Find where the given text appears and provide that cell's center as (X, Y) coordinate. 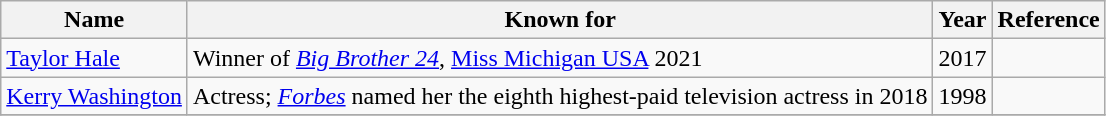
1998 (962, 96)
Kerry Washington (94, 96)
Reference (1048, 20)
Known for (560, 20)
Taylor Hale (94, 58)
Year (962, 20)
2017 (962, 58)
Name (94, 20)
Winner of Big Brother 24, Miss Michigan USA 2021 (560, 58)
Actress; Forbes named her the eighth highest-paid television actress in 2018 (560, 96)
